Scan for the cell matching the given text and deliver its [X, Y] coordinate at center. 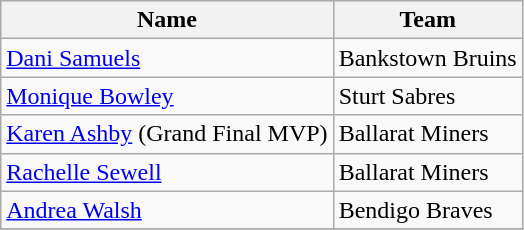
Sturt Sabres [428, 96]
Rachelle Sewell [167, 172]
Team [428, 20]
Andrea Walsh [167, 210]
Karen Ashby (Grand Final MVP) [167, 134]
Dani Samuels [167, 58]
Name [167, 20]
Bendigo Braves [428, 210]
Bankstown Bruins [428, 58]
Monique Bowley [167, 96]
